Search for the cell housing the specified text and yield its (x, y) center coordinate. 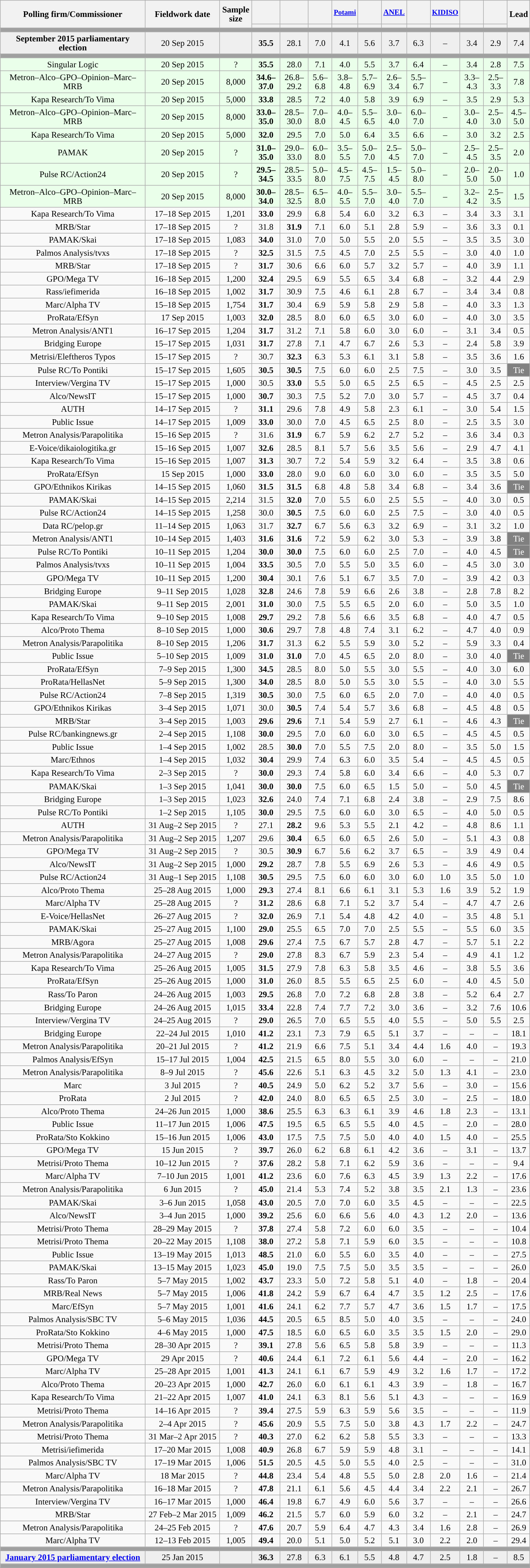
33.0–35.0 (266, 117)
41.0 (266, 1397)
44.5 (266, 1320)
31 Mar–2 Apr 2015 (182, 1436)
9–10 Sep 2015 (182, 617)
1,207 (236, 839)
28–30 Apr 2015 (182, 1345)
22–24 Jul 2015 (182, 1033)
28.6 (294, 903)
13.6 (519, 1215)
19.5 (294, 1124)
28–29 May 2015 (182, 1228)
6.5–8.0 (320, 196)
25.6 (294, 1215)
4–6 May 2015 (182, 1333)
1,036 (236, 1320)
5–6 May 2015 (182, 1320)
2.6–3.4 (394, 82)
10.8 (519, 1242)
24.2 (294, 1294)
3.2–4.2 (472, 196)
28.1 (294, 43)
17.2 (519, 1372)
24–27 Aug 2015 (182, 955)
39.2 (266, 1215)
32.7 (294, 526)
34.6–37.0 (266, 82)
15–16 Jun 2015 (182, 1137)
19.0 (294, 1267)
16.9 (519, 1397)
26.8–29.2 (294, 82)
34.5 (266, 669)
41.6 (266, 1306)
3–6 Jun 2015 (182, 1203)
27.0 (294, 1436)
1–2 Sep 2015 (182, 812)
30.3 (294, 396)
21.9 (294, 1046)
32.5 (266, 253)
29 Apr 2015 (182, 1358)
1,010 (236, 1033)
28.5–30.0 (294, 117)
20.0 (294, 1541)
47.6 (266, 1527)
2.5–3.0 (495, 117)
1.5–4.5 (394, 174)
23.1 (294, 1033)
1,754 (236, 305)
11–17 Jun 2015 (182, 1124)
31.8 (266, 227)
ProRata (73, 1098)
24.6 (294, 591)
4.0–5.5 (345, 196)
2,214 (236, 500)
ProRata/HellasNet (73, 682)
49.4 (266, 1541)
7–10 Jun 2015 (182, 1176)
40.5 (266, 1085)
48.5 (266, 1254)
14–16 Apr 2015 (182, 1411)
27.1 (266, 825)
10.6 (519, 1007)
7.0–8.0 (320, 117)
Data RC/pelop.gr (73, 526)
1,100 (236, 930)
16–18 Mar 2015 (182, 1488)
20.7 (294, 1527)
20–23 Apr 2015 (182, 1385)
36.3 (266, 1557)
Singular Logic (73, 65)
3 Jul 2015 (182, 1085)
0.1 (519, 227)
23.4 (294, 1475)
2,001 (236, 604)
3.8–4.8 (345, 82)
13.1 (519, 1112)
17–19 Mar 2015 (182, 1463)
39.7 (266, 1151)
1,058 (236, 1203)
2–4 Apr 2015 (182, 1424)
1,083 (236, 240)
1,063 (236, 526)
40.3 (266, 1436)
11.9 (519, 1411)
47.8 (266, 1488)
32.4 (266, 279)
30.1 (294, 578)
12–13 Feb 2015 (182, 1541)
33.4 (266, 1007)
28.5–32.5 (294, 196)
6 Jun 2015 (182, 1190)
26.5 (294, 1021)
28.7 (294, 864)
46.2 (266, 1515)
37.8 (266, 1228)
20.9 (294, 1424)
15–17 Jul 2015 (182, 1060)
27 Feb–2 Mar 2015 (182, 1515)
MRB/Real News (73, 1294)
44.8 (266, 1475)
1,028 (236, 591)
17–20 Mar 2015 (182, 1449)
3.3–4.3 (472, 82)
1,041 (236, 786)
13.3 (519, 1436)
January 2015 parliamentary election (73, 1557)
41.8 (266, 1294)
31.0–35.0 (266, 152)
E-Voice/dikaiologitika.gr (73, 448)
15 Jun 2015 (182, 1151)
8.2 (519, 591)
1,105 (236, 812)
1,206 (236, 643)
23.3 (294, 1281)
1,015 (236, 1007)
10–14 Sep 2015 (182, 539)
0.7 (519, 773)
1,032 (236, 760)
1,013 (236, 1254)
24–26 Jun 2015 (182, 1112)
Metrisi/Eleftheros Typos (73, 357)
46.4 (266, 1502)
31 Aug–1 Sep 2015 (182, 877)
7–8 Sep 2015 (182, 695)
15.6 (519, 1085)
1,605 (236, 370)
3–4 Jun 2015 (182, 1215)
33.5 (266, 565)
13–19 May 2015 (182, 1254)
1,031 (236, 344)
19.8 (294, 1502)
2–3 Sep 2015 (182, 773)
Fieldwork date (182, 14)
42.7 (266, 1385)
Pulse RC/bankingnews.gr (73, 734)
8.3 (320, 955)
Polling firm/Commissioner (73, 14)
11–14 Sep 2015 (182, 526)
24.9 (294, 1085)
18 Mar 2015 (182, 1475)
42.5 (266, 1060)
13–15 May 2015 (182, 1267)
2 Jul 2015 (182, 1098)
41.3 (266, 1372)
Sample size (236, 14)
22.6 (294, 1072)
32.3 (294, 357)
3.5–5.5 (345, 152)
7.9 (345, 1033)
31.1 (266, 409)
Palmos Analysis/EfSyn (73, 1060)
16.2 (519, 1358)
26.6 (519, 1502)
43.7 (266, 1281)
Rass/iefimerida (73, 292)
Marc/Ethnos (73, 760)
2.5–3.3 (495, 82)
15 Sep 2015 (182, 474)
40.6 (266, 1358)
9.4 (519, 1163)
22.8 (294, 1007)
1,071 (236, 708)
9.6 (320, 825)
1.9 (519, 890)
19.3 (519, 1046)
27.9 (294, 969)
14.1 (519, 1449)
5–10 Sep 2015 (182, 656)
MRB/Agora (73, 942)
10.4 (519, 1228)
26–27 Aug 2015 (182, 916)
11.3 (519, 1345)
6.0–8.0 (320, 152)
28.5–33.5 (294, 174)
24.4 (294, 1358)
26.7 (519, 1488)
15–18 Sep 2015 (182, 305)
20–21 Jul 2015 (182, 1046)
21.1 (294, 1488)
33.8 (266, 100)
21–22 Apr 2015 (182, 1397)
37.6 (266, 1163)
5.7–6.9 (370, 82)
5.5–6.5 (370, 117)
38.6 (266, 1112)
38.0 (266, 1242)
30.0–34.0 (266, 196)
24–25 Aug 2015 (182, 1021)
24–25 Feb 2015 (182, 1527)
39.1 (266, 1345)
20.4 (519, 1281)
29.4 (519, 1541)
1,060 (236, 487)
22.5 (519, 1203)
40.9 (266, 1449)
18.0 (519, 1098)
ANEL (394, 12)
39.4 (266, 1411)
17 Sep 2015 (182, 318)
32.8 (266, 591)
4.0–4.5 (345, 117)
E-Voice/HellasNet (73, 916)
1,403 (236, 539)
2–4 Sep 2015 (182, 734)
16–17 Sep 2015 (182, 331)
5.5–6.7 (419, 82)
16.7 (519, 1385)
Metrisi/iefimerida (73, 1449)
27.2 (294, 1242)
8–9 Jul 2015 (182, 1072)
0.9 (519, 630)
Marc (73, 1085)
1,258 (236, 513)
16–17 Mar 2015 (182, 1502)
Potami (345, 12)
5–9 Sep 2015 (182, 682)
20–22 May 2015 (182, 1242)
KIDISO (445, 12)
13.7 (519, 1151)
1,201 (236, 214)
9.0 (320, 474)
18.1 (519, 1033)
PAMAK (73, 152)
4.5–5.0 (519, 117)
23.0 (519, 1072)
51.5 (266, 1463)
September 2015 parliamentary election (73, 43)
10–12 Jun 2015 (182, 1163)
Lead (519, 14)
18.5 (294, 1333)
0.6 (519, 461)
29.0–33.0 (294, 152)
7.3 (320, 1033)
42.0 (266, 1098)
7–9 Sep 2015 (182, 669)
1,319 (236, 695)
29.5–34.5 (266, 174)
25 Jan 2015 (182, 1557)
25–28 Apr 2015 (182, 1372)
5.6–6.8 (320, 82)
6.0–7.0 (419, 117)
Marc/EfSyn (73, 1306)
